Scan for the cell matching the given text and deliver its (x, y) coordinate at center. 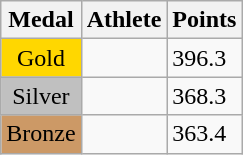
Medal (41, 20)
363.4 (204, 134)
Athlete (124, 20)
Gold (41, 58)
Bronze (41, 134)
Points (204, 20)
Silver (41, 96)
368.3 (204, 96)
396.3 (204, 58)
